Find where the given text appears and provide that cell's center as [x, y] coordinate. 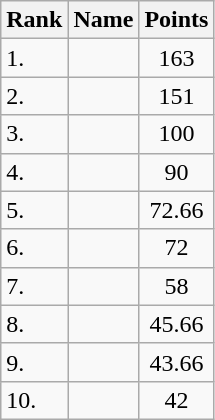
1. [34, 58]
7. [34, 286]
100 [176, 134]
9. [34, 362]
Rank [34, 20]
6. [34, 248]
10. [34, 400]
5. [34, 210]
163 [176, 58]
72 [176, 248]
2. [34, 96]
151 [176, 96]
Name [104, 20]
58 [176, 286]
3. [34, 134]
72.66 [176, 210]
8. [34, 324]
45.66 [176, 324]
90 [176, 172]
Points [176, 20]
43.66 [176, 362]
4. [34, 172]
42 [176, 400]
